Detect which cell encompasses the target text, then output its [X, Y] center coordinate. 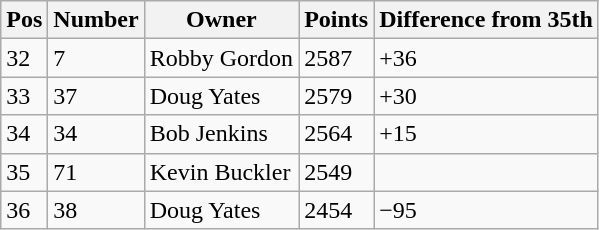
37 [96, 96]
+36 [486, 58]
2564 [336, 134]
+15 [486, 134]
32 [24, 58]
2587 [336, 58]
35 [24, 172]
+30 [486, 96]
2454 [336, 210]
Points [336, 20]
7 [96, 58]
Owner [221, 20]
Robby Gordon [221, 58]
38 [96, 210]
2579 [336, 96]
−95 [486, 210]
Difference from 35th [486, 20]
Kevin Buckler [221, 172]
2549 [336, 172]
Pos [24, 20]
71 [96, 172]
Bob Jenkins [221, 134]
36 [24, 210]
33 [24, 96]
Number [96, 20]
